For the text-containing cell, return its midpoint in [X, Y] coordinate format. 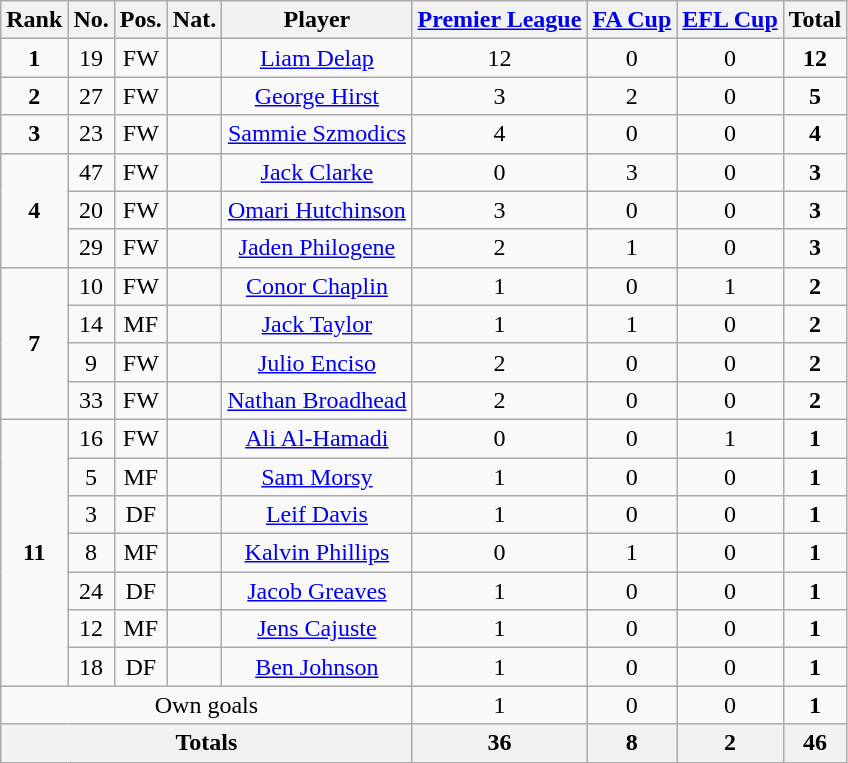
23 [91, 134]
Jacob Greaves [317, 591]
FA Cup [632, 20]
Jens Cajuste [317, 629]
Omari Hutchinson [317, 210]
Jack Taylor [317, 324]
7 [34, 343]
Ali Al-Hamadi [317, 438]
9 [91, 362]
18 [91, 667]
16 [91, 438]
27 [91, 96]
Pos. [140, 20]
Player [317, 20]
46 [815, 743]
Nathan Broadhead [317, 400]
George Hirst [317, 96]
20 [91, 210]
Ben Johnson [317, 667]
Sammie Szmodics [317, 134]
29 [91, 248]
Nat. [194, 20]
14 [91, 324]
Jack Clarke [317, 172]
19 [91, 58]
33 [91, 400]
Kalvin Phillips [317, 553]
Sam Morsy [317, 477]
24 [91, 591]
No. [91, 20]
Rank [34, 20]
11 [34, 552]
Own goals [206, 705]
Totals [206, 743]
Conor Chaplin [317, 286]
EFL Cup [730, 20]
Jaden Philogene [317, 248]
47 [91, 172]
Liam Delap [317, 58]
Premier League [500, 20]
Total [815, 20]
Leif Davis [317, 515]
Julio Enciso [317, 362]
36 [500, 743]
10 [91, 286]
